Find where the given text appears and provide that cell's center as (X, Y) coordinate. 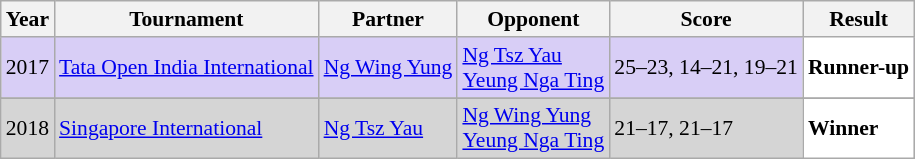
Result (858, 19)
Partner (388, 19)
Tata Open India International (186, 68)
21–17, 21–17 (706, 128)
2018 (28, 128)
Tournament (186, 19)
Ng Tsz Yau Yeung Nga Ting (533, 68)
Ng Tsz Yau (388, 128)
Score (706, 19)
Opponent (533, 19)
2017 (28, 68)
Ng Wing Yung (388, 68)
Year (28, 19)
Singapore International (186, 128)
25–23, 14–21, 19–21 (706, 68)
Winner (858, 128)
Ng Wing Yung Yeung Nga Ting (533, 128)
Runner-up (858, 68)
